Return the [x, y] coordinate for the center point of the cell that contains the specified text.  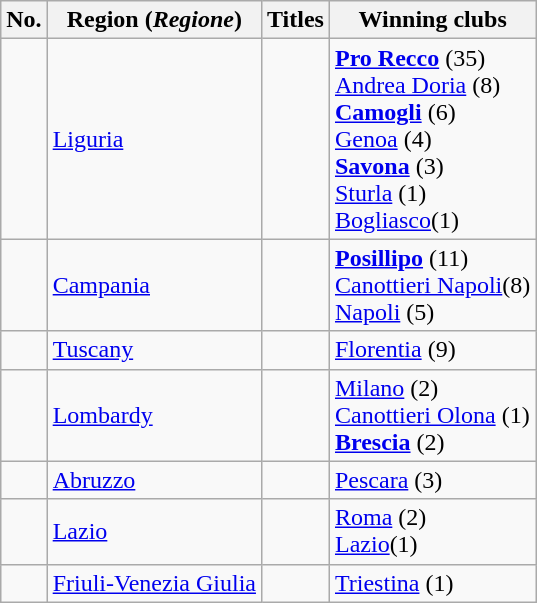
Pescara (3) [432, 480]
Roma (2)Lazio(1) [432, 532]
Triestina (1) [432, 583]
Tuscany [154, 350]
Abruzzo [154, 480]
Posillipo (11)Canottieri Napoli(8)Napoli (5) [432, 285]
Lombardy [154, 415]
Milano (2)Canottieri Olona (1)Brescia (2) [432, 415]
Friuli-Venezia Giulia [154, 583]
Pro Recco (35)Andrea Doria (8)Camogli (6)Genoa (4)Savona (3)Sturla (1) Bogliasco(1) [432, 139]
Florentia (9) [432, 350]
Winning clubs [432, 20]
Titles [295, 20]
Lazio [154, 532]
Campania [154, 285]
Liguria [154, 139]
Region (Regione) [154, 20]
No. [24, 20]
